Scan for the cell matching the given text and deliver its [x, y] coordinate at center. 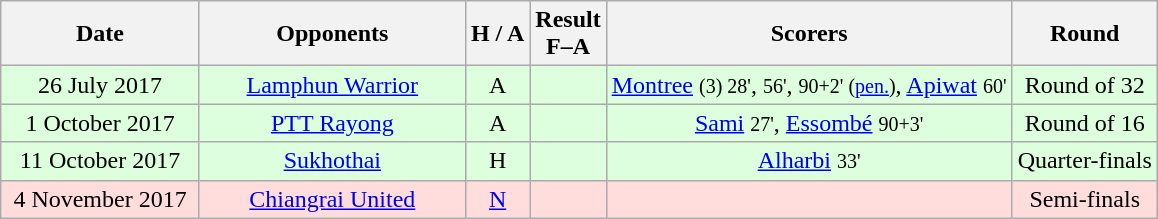
Lamphun Warrior [332, 85]
Round of 16 [1084, 123]
Alharbi 33' [809, 161]
Montree (3) 28', 56', 90+2' (pen.), Apiwat 60' [809, 85]
H / A [497, 34]
4 November 2017 [100, 199]
N [497, 199]
Quarter-finals [1084, 161]
26 July 2017 [100, 85]
PTT Rayong [332, 123]
Sukhothai [332, 161]
Opponents [332, 34]
1 October 2017 [100, 123]
H [497, 161]
Chiangrai United [332, 199]
Semi-finals [1084, 199]
Round of 32 [1084, 85]
Sami 27', Essombé 90+3' [809, 123]
Date [100, 34]
Scorers [809, 34]
Round [1084, 34]
11 October 2017 [100, 161]
ResultF–A [568, 34]
